Find where the given text appears and provide that cell's center as (x, y) coordinate. 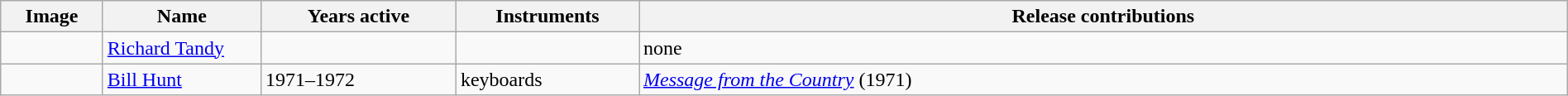
Message from the Country (1971) (1103, 79)
Image (52, 17)
none (1103, 48)
keyboards (547, 79)
Release contributions (1103, 17)
Bill Hunt (182, 79)
Name (182, 17)
Years active (358, 17)
Instruments (547, 17)
1971–1972 (358, 79)
Richard Tandy (182, 48)
